Return the [x, y] coordinate for the center point of the cell that contains the specified text.  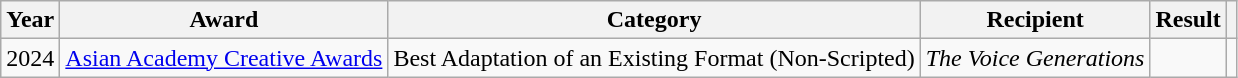
Asian Academy Creative Awards [224, 58]
Recipient [1035, 20]
The Voice Generations [1035, 58]
Year [30, 20]
2024 [30, 58]
Category [654, 20]
Result [1188, 20]
Best Adaptation of an Existing Format (Non-Scripted) [654, 58]
Award [224, 20]
